Find where the given text appears and provide that cell's center as (x, y) coordinate. 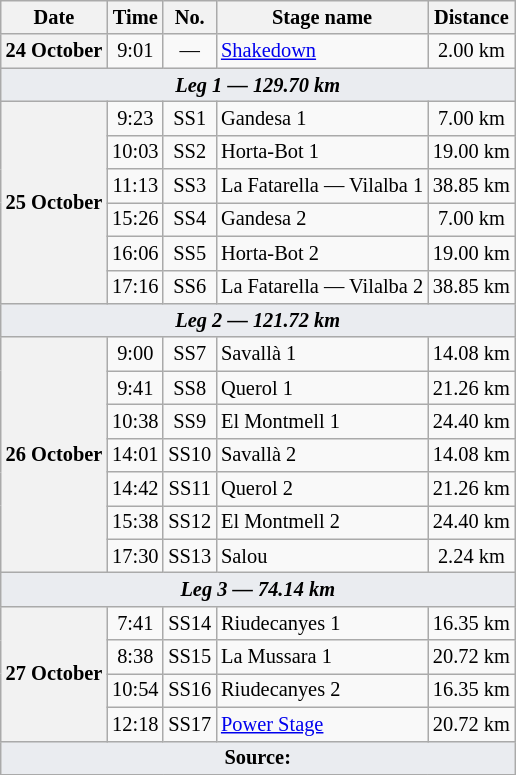
10:03 (135, 152)
La Fatarella — Vilalba 1 (322, 186)
10:54 (135, 690)
SS12 (190, 522)
Leg 2 — 121.72 km (258, 320)
9:01 (135, 51)
SS6 (190, 287)
26 October (54, 455)
Power Stage (322, 724)
17:30 (135, 556)
11:13 (135, 186)
Savallà 2 (322, 455)
Gandesa 2 (322, 219)
Querol 1 (322, 388)
Gandesa 1 (322, 118)
10:38 (135, 421)
SS17 (190, 724)
Salou (322, 556)
Date (54, 17)
24 October (54, 51)
SS8 (190, 388)
Time (135, 17)
8:38 (135, 657)
Leg 1 — 129.70 km (258, 85)
SS1 (190, 118)
12:18 (135, 724)
9:41 (135, 388)
27 October (54, 674)
25 October (54, 202)
Distance (472, 17)
SS4 (190, 219)
El Montmell 2 (322, 522)
14:42 (135, 489)
9:23 (135, 118)
SS2 (190, 152)
SS15 (190, 657)
La Mussara 1 (322, 657)
Riudecanyes 1 (322, 623)
SS13 (190, 556)
SS9 (190, 421)
SS7 (190, 354)
15:26 (135, 219)
9:00 (135, 354)
Leg 3 — 74.14 km (258, 589)
SS5 (190, 253)
Horta-Bot 1 (322, 152)
SS3 (190, 186)
Shakedown (322, 51)
— (190, 51)
2.00 km (472, 51)
14:01 (135, 455)
15:38 (135, 522)
Source: (258, 758)
Horta-Bot 2 (322, 253)
El Montmell 1 (322, 421)
No. (190, 17)
SS14 (190, 623)
SS16 (190, 690)
17:16 (135, 287)
SS10 (190, 455)
2.24 km (472, 556)
La Fatarella — Vilalba 2 (322, 287)
16:06 (135, 253)
Querol 2 (322, 489)
Riudecanyes 2 (322, 690)
SS11 (190, 489)
Stage name (322, 17)
7:41 (135, 623)
Savallà 1 (322, 354)
